Locate the cell with the specified text and output its (X, Y) center coordinate. 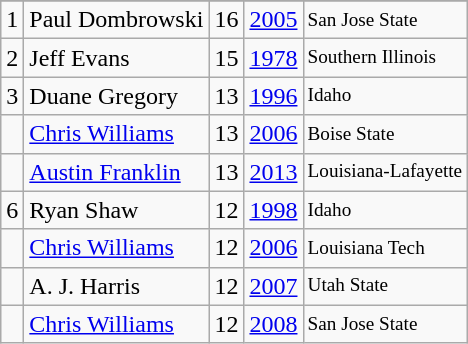
2007 (274, 286)
15 (226, 58)
1996 (274, 96)
Louisiana-Lafayette (385, 172)
Paul Dombrowski (116, 20)
3 (12, 96)
Duane Gregory (116, 96)
2 (12, 58)
1998 (274, 210)
Louisiana Tech (385, 248)
6 (12, 210)
1978 (274, 58)
1 (12, 20)
Utah State (385, 286)
2008 (274, 324)
Austin Franklin (116, 172)
Jeff Evans (116, 58)
16 (226, 20)
2013 (274, 172)
2005 (274, 20)
Boise State (385, 134)
A. J. Harris (116, 286)
Southern Illinois (385, 58)
Ryan Shaw (116, 210)
